Provide the (X, Y) coordinate of the cell's center where the given text is located.  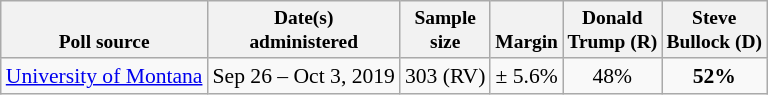
52% (714, 76)
303 (RV) (446, 76)
± 5.6% (526, 76)
Sep 26 – Oct 3, 2019 (304, 76)
DonaldTrump (R) (612, 30)
Date(s)administered (304, 30)
University of Montana (104, 76)
Samplesize (446, 30)
48% (612, 76)
Poll source (104, 30)
Margin (526, 30)
SteveBullock (D) (714, 30)
